Pinpoint the cell where the given text exists, returning its (x, y) midpoint coordinate. 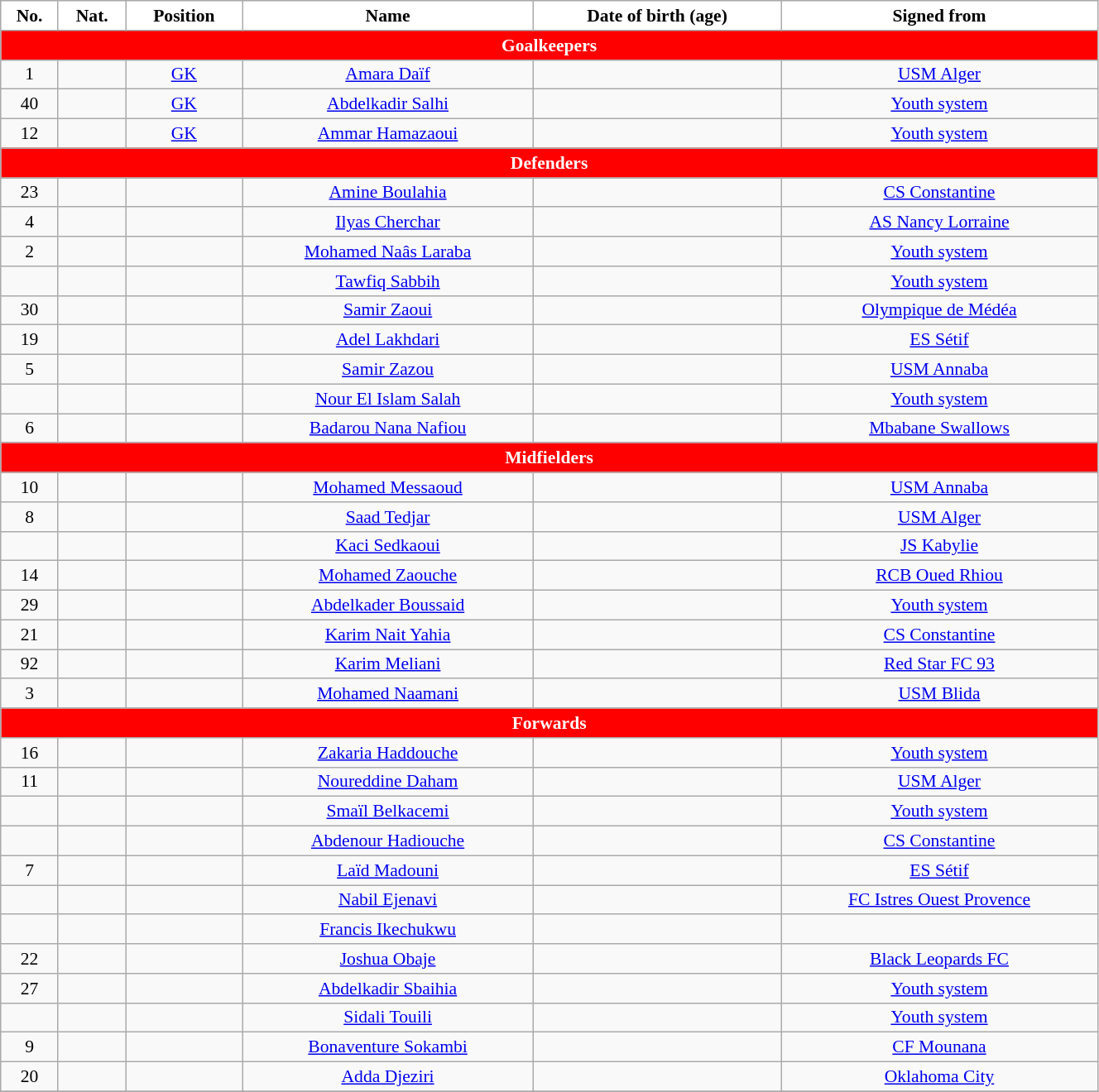
Joshua Obaje (388, 959)
CF Mounana (940, 1047)
10 (30, 487)
Mohamed Naâs Laraba (388, 251)
8 (30, 517)
Abdenour Hadiouche (388, 841)
Red Star FC 93 (940, 664)
16 (30, 753)
Name (388, 16)
No. (30, 16)
Ilyas Cherchar (388, 223)
19 (30, 340)
7 (30, 870)
27 (30, 989)
Noureddine Daham (388, 782)
20 (30, 1077)
Adel Lakhdari (388, 340)
30 (30, 310)
Samir Zazou (388, 370)
Saad Tedjar (388, 517)
40 (30, 104)
Amara Daïf (388, 74)
Olympique de Médéa (940, 310)
Goalkeepers (549, 45)
2 (30, 251)
Mohamed Naamani (388, 694)
22 (30, 959)
Ammar Hamazaoui (388, 134)
Date of birth (age) (657, 16)
21 (30, 635)
92 (30, 664)
Kaci Sedkaoui (388, 546)
Position (184, 16)
Mohamed Messaoud (388, 487)
4 (30, 223)
AS Nancy Lorraine (940, 223)
Nabil Ejenavi (388, 900)
Black Leopards FC (940, 959)
Amine Boulahia (388, 193)
Abdelkadir Sbaihia (388, 989)
Karim Nait Yahia (388, 635)
Bonaventure Sokambi (388, 1047)
Nat. (92, 16)
Oklahoma City (940, 1077)
Midfielders (549, 458)
3 (30, 694)
1 (30, 74)
23 (30, 193)
Mbabane Swallows (940, 429)
Samir Zaoui (388, 310)
9 (30, 1047)
JS Kabylie (940, 546)
Adda Djeziri (388, 1077)
Tawfiq Sabbih (388, 281)
5 (30, 370)
USM Blida (940, 694)
29 (30, 606)
11 (30, 782)
Sidali Touili (388, 1018)
Nour El Islam Salah (388, 399)
Francis Ikechukwu (388, 930)
Laïd Madouni (388, 870)
Defenders (549, 163)
14 (30, 576)
6 (30, 429)
Forwards (549, 723)
Karim Meliani (388, 664)
RCB Oued Rhiou (940, 576)
Signed from (940, 16)
Mohamed Zaouche (388, 576)
Abdelkadir Salhi (388, 104)
FC Istres Ouest Provence (940, 900)
Badarou Nana Nafiou (388, 429)
Abdelkader Boussaid (388, 606)
12 (30, 134)
Smaïl Belkacemi (388, 812)
Zakaria Haddouche (388, 753)
